Find where the given text appears and provide that cell's center as (X, Y) coordinate. 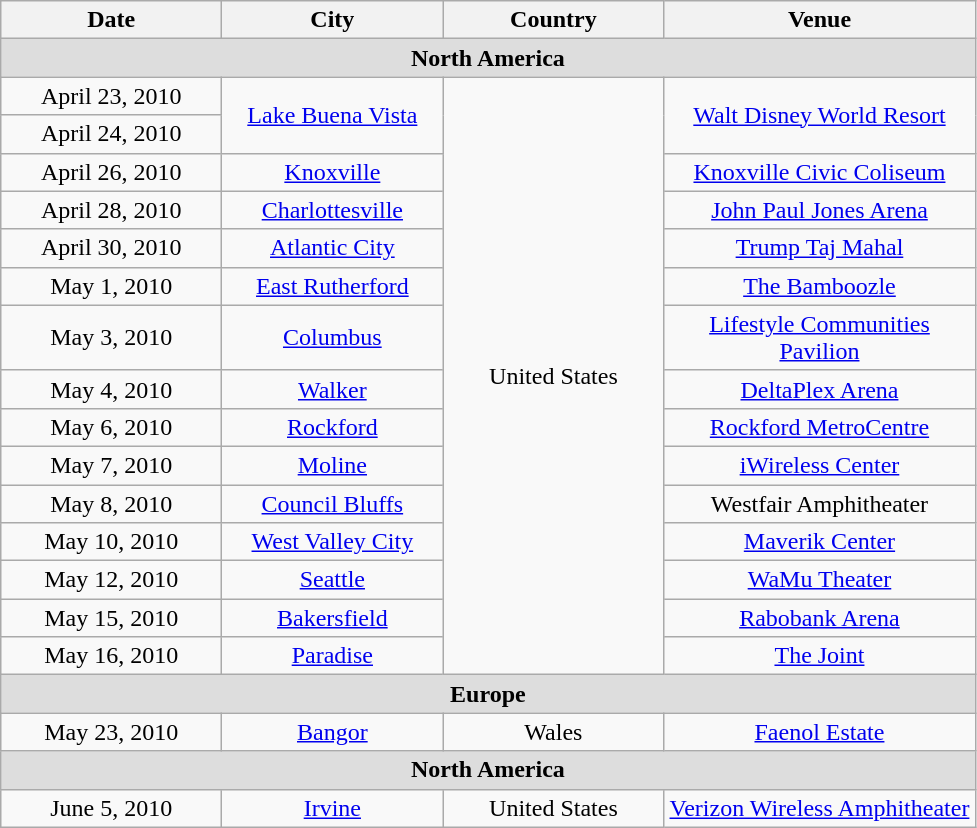
Columbus (332, 338)
Bakersfield (332, 618)
Maverik Center (820, 542)
John Paul Jones Arena (820, 210)
May 23, 2010 (112, 732)
May 16, 2010 (112, 656)
Atlantic City (332, 248)
Walker (332, 389)
May 3, 2010 (112, 338)
Faenol Estate (820, 732)
April 23, 2010 (112, 96)
April 30, 2010 (112, 248)
May 10, 2010 (112, 542)
Rabobank Arena (820, 618)
Lake Buena Vista (332, 115)
iWireless Center (820, 465)
Verizon Wireless Amphitheater (820, 808)
Moline (332, 465)
May 7, 2010 (112, 465)
April 28, 2010 (112, 210)
Bangor (332, 732)
Lifestyle Communities Pavilion (820, 338)
Paradise (332, 656)
DeltaPlex Arena (820, 389)
Walt Disney World Resort (820, 115)
May 8, 2010 (112, 503)
Europe (488, 694)
May 6, 2010 (112, 427)
Country (554, 20)
Date (112, 20)
The Bamboozle (820, 286)
The Joint (820, 656)
Westfair Amphitheater (820, 503)
May 1, 2010 (112, 286)
Knoxville Civic Coliseum (820, 172)
May 4, 2010 (112, 389)
City (332, 20)
April 24, 2010 (112, 134)
Rockford MetroCentre (820, 427)
May 12, 2010 (112, 580)
June 5, 2010 (112, 808)
Venue (820, 20)
Seattle (332, 580)
Rockford (332, 427)
Wales (554, 732)
WaMu Theater (820, 580)
Council Bluffs (332, 503)
April 26, 2010 (112, 172)
Trump Taj Mahal (820, 248)
Charlottesville (332, 210)
West Valley City (332, 542)
Knoxville (332, 172)
May 15, 2010 (112, 618)
East Rutherford (332, 286)
Irvine (332, 808)
